Locate the cell with the specified text and output its [x, y] center coordinate. 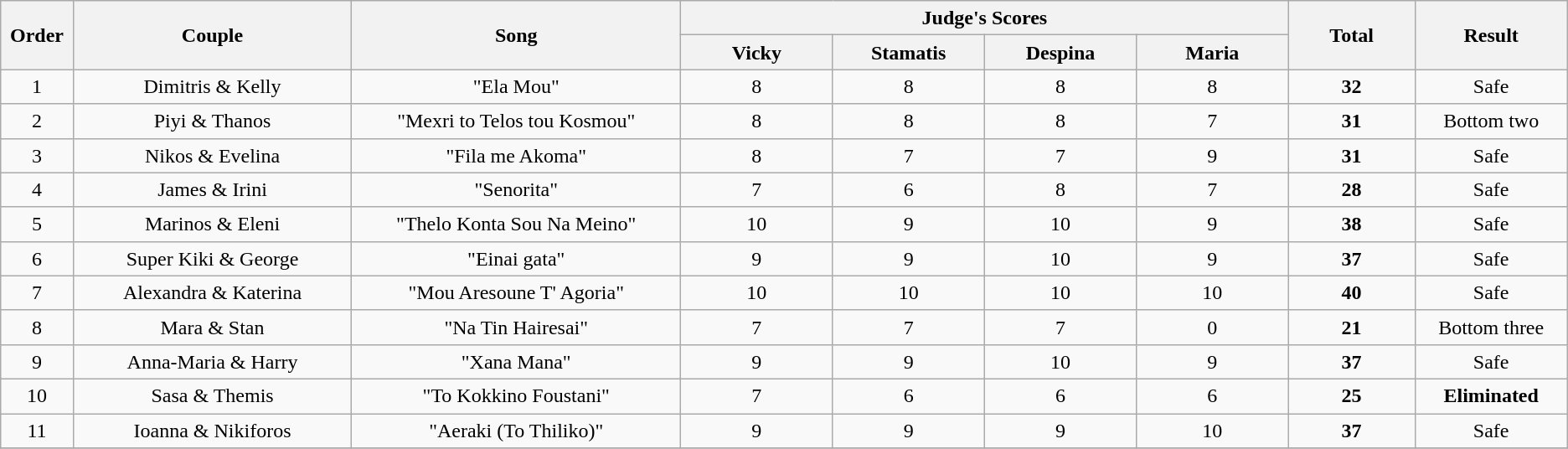
Alexandra & Katerina [212, 293]
"Fila me Akoma" [516, 156]
"Xana Mana" [516, 362]
Nikos & Evelina [212, 156]
Judge's Scores [985, 18]
"Na Tin Hairesai" [516, 327]
"Mou Aresoune T' Agoria" [516, 293]
"Mexri to Telos tou Kosmou" [516, 121]
Despina [1060, 52]
Bottom two [1491, 121]
38 [1352, 224]
4 [37, 189]
Dimitris & Kelly [212, 87]
Song [516, 35]
11 [37, 431]
Vicky [757, 52]
"Ela Mou" [516, 87]
28 [1352, 189]
21 [1352, 327]
Sasa & Themis [212, 395]
2 [37, 121]
Piyi & Thanos [212, 121]
"Thelo Konta Sou Na Meino" [516, 224]
"To Kokkino Foustani" [516, 395]
James & Irini [212, 189]
5 [37, 224]
"Senorita" [516, 189]
3 [37, 156]
1 [37, 87]
Stamatis [908, 52]
Marinos & Eleni [212, 224]
Maria [1213, 52]
25 [1352, 395]
"Einai gata" [516, 258]
Total [1352, 35]
Order [37, 35]
"Aeraki (To Thiliko)" [516, 431]
Anna-Maria & Harry [212, 362]
Eliminated [1491, 395]
Super Kiki & George [212, 258]
0 [1213, 327]
40 [1352, 293]
32 [1352, 87]
Mara & Stan [212, 327]
Couple [212, 35]
Bottom three [1491, 327]
Ioanna & Nikiforos [212, 431]
Result [1491, 35]
